From the cell containing the given text, extract its center point as (x, y) coordinate. 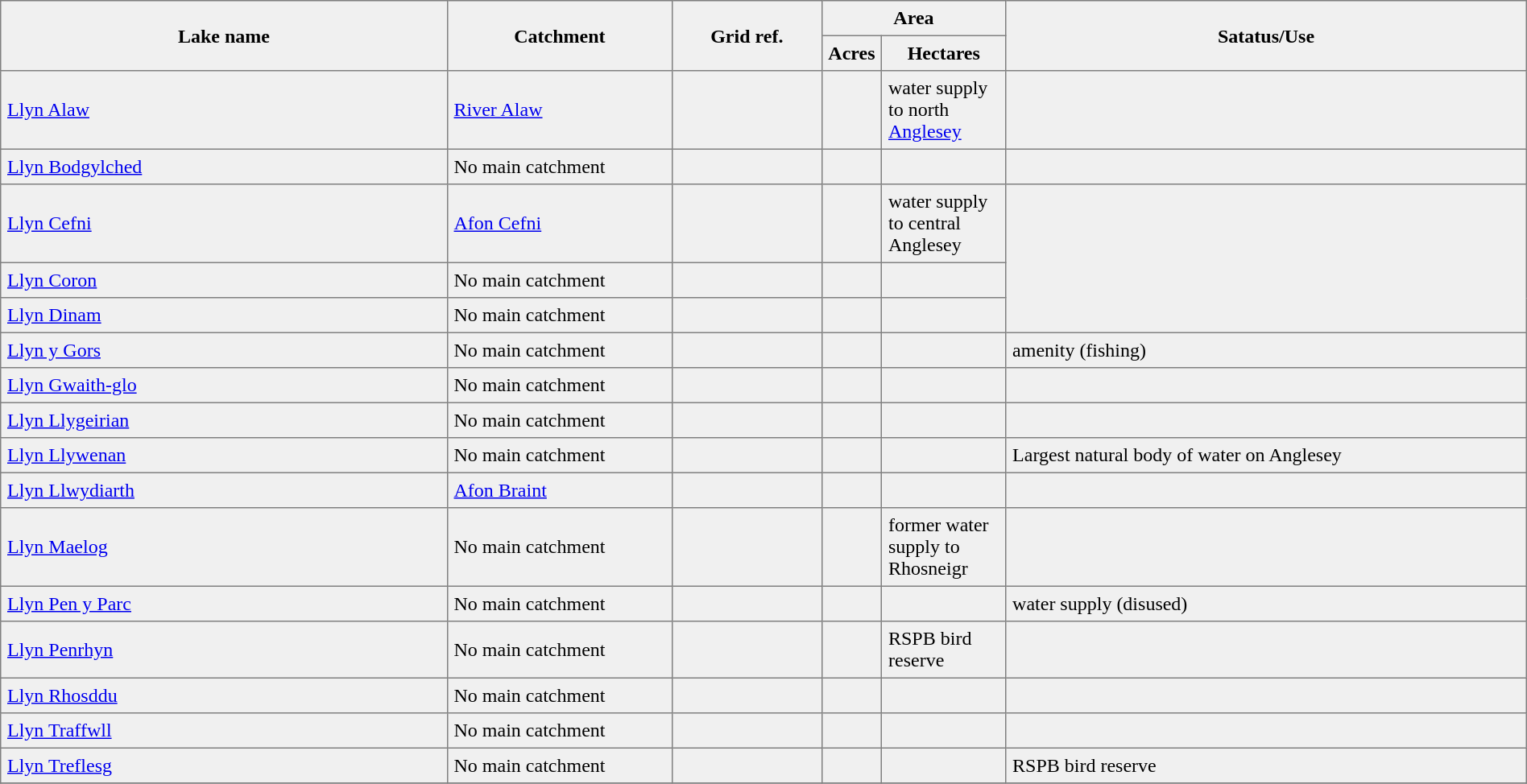
Satatus/Use (1266, 35)
Llyn Traffwll (224, 731)
Lake name (224, 35)
Acres (852, 53)
Llyn Pen y Parc (224, 604)
water supply to north Anglesey (944, 110)
amenity (fishing) (1266, 350)
Hectares (944, 53)
Llyn Coron (224, 280)
water supply to central Anglesey (944, 224)
Llyn Rhosddu (224, 695)
Llyn Llwydiarth (224, 490)
Llyn y Gors (224, 350)
Llyn Cefni (224, 224)
Llyn Dinam (224, 316)
Afon Braint (559, 490)
Grid ref. (747, 35)
Llyn Maelog (224, 547)
water supply (disused) (1266, 604)
Afon Cefni (559, 224)
Catchment (559, 35)
Llyn Treflesg (224, 765)
former water supply to Rhosneigr (944, 547)
River Alaw (559, 110)
Llyn Penrhyn (224, 650)
Llyn Alaw (224, 110)
Area (913, 19)
Llyn Gwaith-glo (224, 386)
Llyn Bodgylched (224, 167)
Llyn Llywenan (224, 456)
Largest natural body of water on Anglesey (1266, 456)
Llyn Llygeirian (224, 420)
